Capture the cell that displays the provided text and extract its (X, Y) central coordinate. 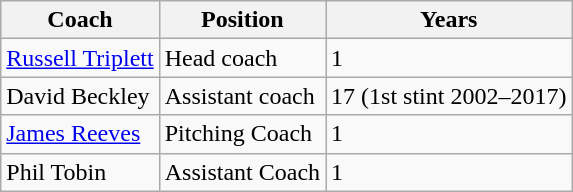
Head coach (242, 58)
Years (449, 20)
Position (242, 20)
Coach (80, 20)
Assistant coach (242, 96)
Russell Triplett (80, 58)
17 (1st stint 2002–2017) (449, 96)
Assistant Coach (242, 172)
Pitching Coach (242, 134)
David Beckley (80, 96)
Phil Tobin (80, 172)
James Reeves (80, 134)
